From the cell containing the given text, extract its center point as [x, y] coordinate. 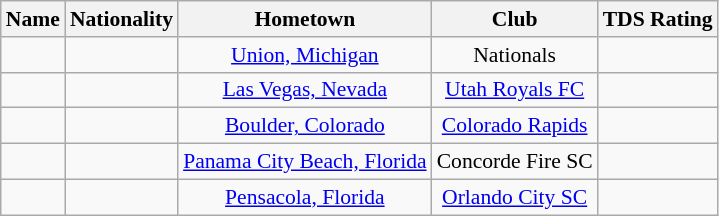
Colorado Rapids [515, 126]
TDS Rating [658, 19]
Club [515, 19]
Union, Michigan [305, 55]
Boulder, Colorado [305, 126]
Nationality [122, 19]
Utah Royals FC [515, 90]
Panama City Beach, Florida [305, 162]
Orlando City SC [515, 197]
Concorde Fire SC [515, 162]
Pensacola, Florida [305, 197]
Hometown [305, 19]
Nationals [515, 55]
Las Vegas, Nevada [305, 90]
Name [33, 19]
